Identify which cell holds the provided text, then report its [X, Y] central coordinate. 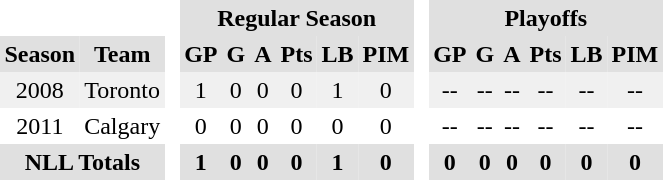
2008 [40, 90]
Season [40, 54]
Toronto [122, 90]
NLL Totals [82, 162]
Playoffs [546, 18]
Calgary [122, 126]
2011 [40, 126]
Team [122, 54]
Regular Season [297, 18]
